Provide the (X, Y) coordinate of the cell's center where the given text is located.  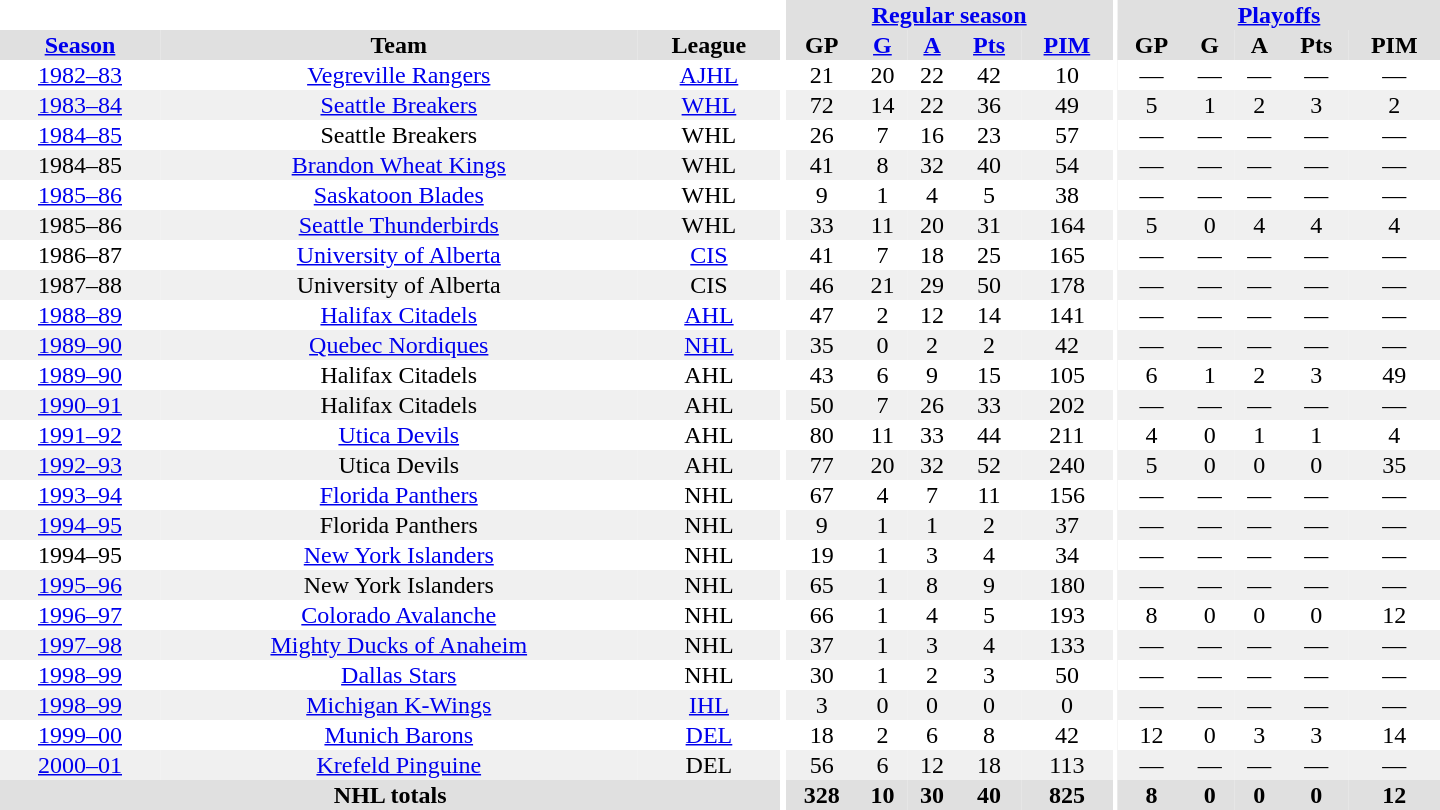
1987–88 (80, 285)
56 (822, 765)
133 (1066, 645)
47 (822, 315)
Quebec Nordiques (399, 345)
1999–00 (80, 735)
1991–92 (80, 435)
Season (80, 45)
54 (1066, 165)
Michigan K-Wings (399, 705)
1993–94 (80, 495)
Mighty Ducks of Anaheim (399, 645)
164 (1066, 225)
178 (1066, 285)
328 (822, 795)
Brandon Wheat Kings (399, 165)
2000–01 (80, 765)
46 (822, 285)
240 (1066, 465)
23 (989, 135)
38 (1066, 195)
1982–83 (80, 75)
211 (1066, 435)
165 (1066, 255)
IHL (710, 705)
65 (822, 585)
25 (989, 255)
72 (822, 105)
80 (822, 435)
180 (1066, 585)
Playoffs (1279, 15)
Vegreville Rangers (399, 75)
19 (822, 555)
1990–91 (80, 405)
16 (932, 135)
825 (1066, 795)
156 (1066, 495)
Dallas Stars (399, 675)
57 (1066, 135)
105 (1066, 375)
66 (822, 615)
202 (1066, 405)
31 (989, 225)
67 (822, 495)
1986–87 (80, 255)
Seattle Thunderbirds (399, 225)
113 (1066, 765)
77 (822, 465)
Krefeld Pinguine (399, 765)
League (710, 45)
Regular season (950, 15)
52 (989, 465)
1996–97 (80, 615)
AJHL (710, 75)
193 (1066, 615)
141 (1066, 315)
15 (989, 375)
Colorado Avalanche (399, 615)
43 (822, 375)
Munich Barons (399, 735)
Team (399, 45)
44 (989, 435)
1997–98 (80, 645)
1988–89 (80, 315)
NHL totals (390, 795)
34 (1066, 555)
29 (932, 285)
36 (989, 105)
1992–93 (80, 465)
1995–96 (80, 585)
Saskatoon Blades (399, 195)
1983–84 (80, 105)
